Provide the [x, y] coordinate of the cell's center where the given text is located.  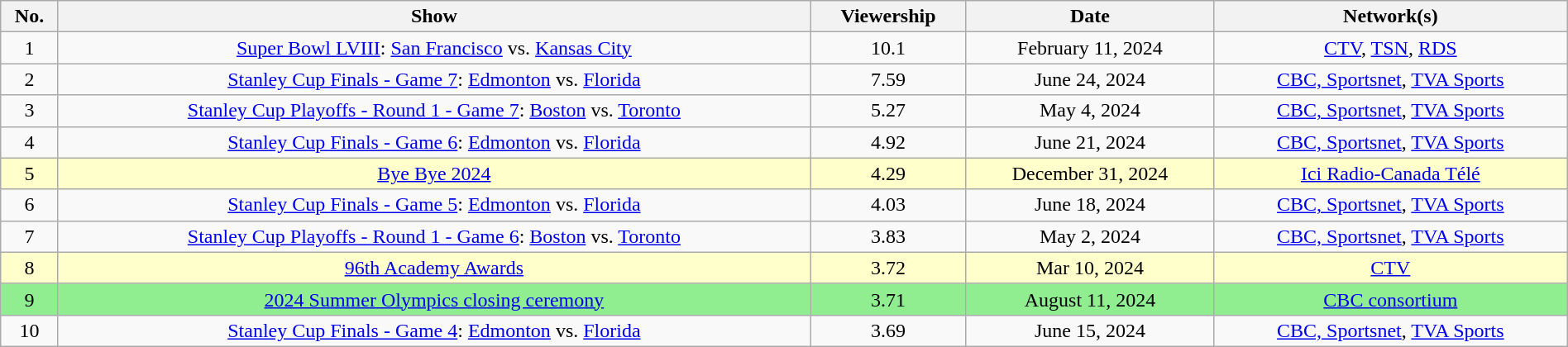
Date [1090, 17]
3 [30, 111]
10.1 [888, 48]
February 11, 2024 [1090, 48]
June 18, 2024 [1090, 205]
June 21, 2024 [1090, 142]
Stanley Cup Playoffs - Round 1 - Game 7: Boston vs. Toronto [433, 111]
No. [30, 17]
10 [30, 330]
9 [30, 299]
Viewership [888, 17]
May 2, 2024 [1090, 236]
Show [433, 17]
Stanley Cup Finals - Game 5: Edmonton vs. Florida [433, 205]
Stanley Cup Finals - Game 7: Edmonton vs. Florida [433, 79]
June 24, 2024 [1090, 79]
August 11, 2024 [1090, 299]
3.83 [888, 236]
3.69 [888, 330]
2024 Summer Olympics closing ceremony [433, 299]
Bye Bye 2024 [433, 173]
Stanley Cup Finals - Game 6: Edmonton vs. Florida [433, 142]
1 [30, 48]
CTV, TSN, RDS [1390, 48]
96th Academy Awards [433, 268]
CTV [1390, 268]
5.27 [888, 111]
Network(s) [1390, 17]
May 4, 2024 [1090, 111]
5 [30, 173]
7.59 [888, 79]
Ici Radio-Canada Télé [1390, 173]
6 [30, 205]
4.03 [888, 205]
June 15, 2024 [1090, 330]
4 [30, 142]
4.29 [888, 173]
3.71 [888, 299]
December 31, 2024 [1090, 173]
3.72 [888, 268]
2 [30, 79]
Super Bowl LVIII: San Francisco vs. Kansas City [433, 48]
Stanley Cup Playoffs - Round 1 - Game 6: Boston vs. Toronto [433, 236]
8 [30, 268]
Mar 10, 2024 [1090, 268]
7 [30, 236]
CBC consortium [1390, 299]
4.92 [888, 142]
Stanley Cup Finals - Game 4: Edmonton vs. Florida [433, 330]
